Scan for the cell matching the given text and deliver its (X, Y) coordinate at center. 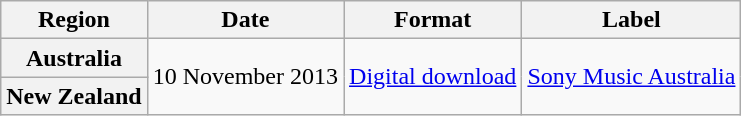
New Zealand (74, 96)
Label (632, 20)
Digital download (433, 77)
10 November 2013 (245, 77)
Sony Music Australia (632, 77)
Australia (74, 58)
Format (433, 20)
Date (245, 20)
Region (74, 20)
